Find where the given text appears and provide that cell's center as (X, Y) coordinate. 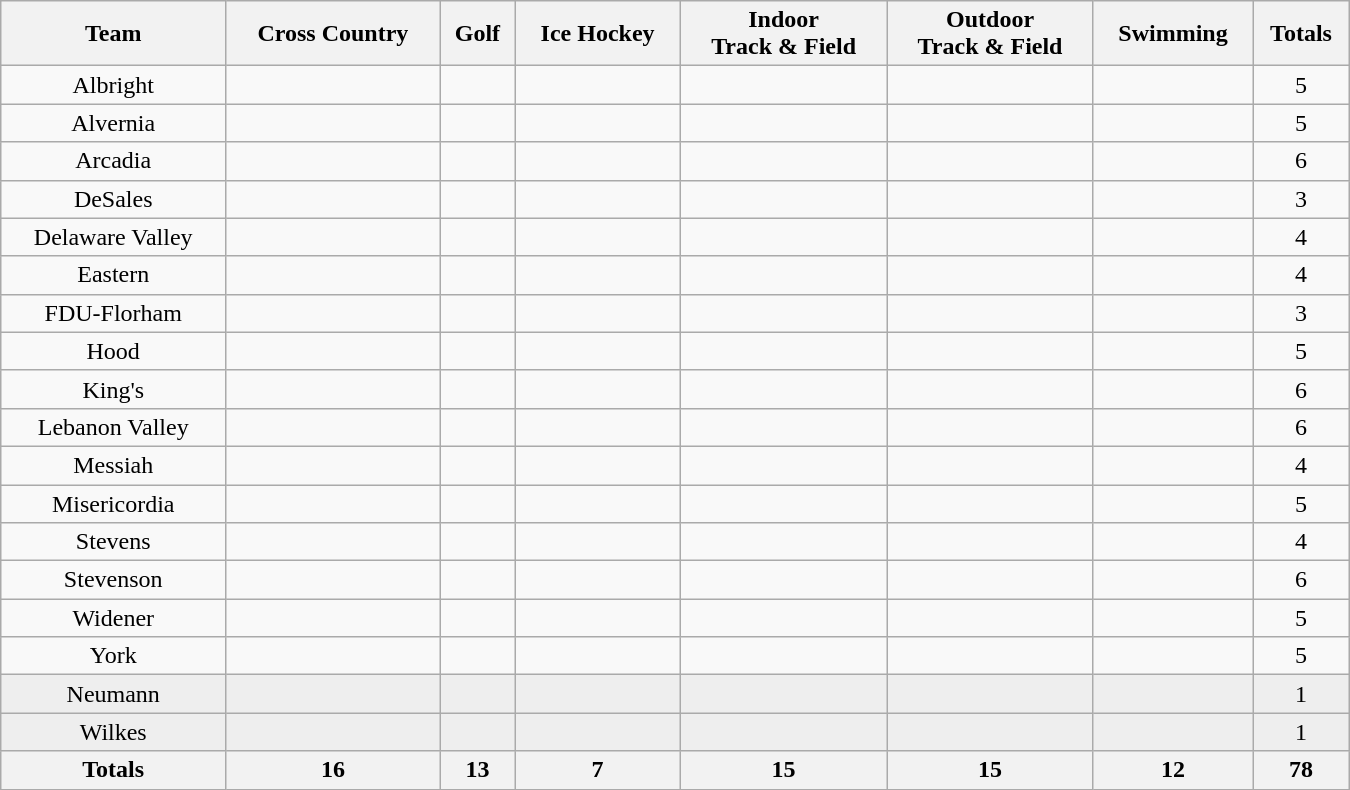
Stevens (114, 542)
Neumann (114, 694)
Albright (114, 85)
13 (478, 770)
Wilkes (114, 732)
Stevenson (114, 580)
Cross Country (333, 34)
FDU-Florham (114, 313)
Delaware Valley (114, 237)
IndoorTrack & Field (783, 34)
Misericordia (114, 503)
Ice Hockey (598, 34)
Team (114, 34)
OutdoorTrack & Field (990, 34)
Swimming (1172, 34)
Lebanon Valley (114, 427)
DeSales (114, 199)
Golf (478, 34)
Hood (114, 351)
16 (333, 770)
Arcadia (114, 161)
York (114, 656)
7 (598, 770)
78 (1302, 770)
Eastern (114, 275)
King's (114, 389)
12 (1172, 770)
Messiah (114, 465)
Alvernia (114, 123)
Widener (114, 618)
